Extract the (x, y) coordinate from the center of the cell holding the provided text.  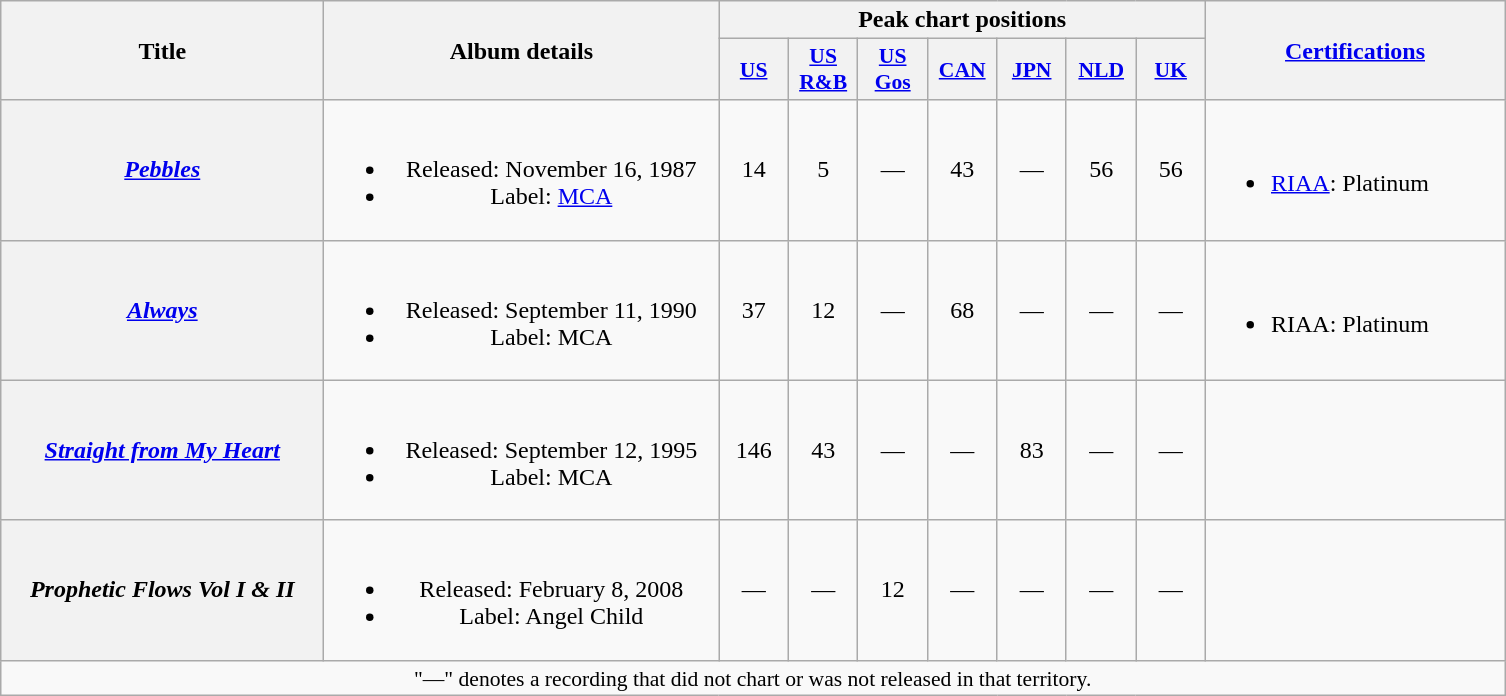
146 (754, 450)
Album details (522, 50)
Pebbles (162, 170)
Peak chart positions (962, 20)
USGos (893, 70)
NLD (1101, 70)
68 (962, 310)
"—" denotes a recording that did not chart or was not released in that territory. (753, 678)
USR&B (823, 70)
US (754, 70)
37 (754, 310)
Prophetic Flows Vol I & II (162, 590)
UK (1171, 70)
Straight from My Heart (162, 450)
Released: February 8, 2008Label: Angel Child (522, 590)
14 (754, 170)
Released: September 12, 1995Label: MCA (522, 450)
Released: September 11, 1990Label: MCA (522, 310)
Always (162, 310)
Certifications (1354, 50)
Released: November 16, 1987Label: MCA (522, 170)
Title (162, 50)
CAN (962, 70)
83 (1032, 450)
JPN (1032, 70)
5 (823, 170)
